Locate the cell with the specified text and output its (X, Y) center coordinate. 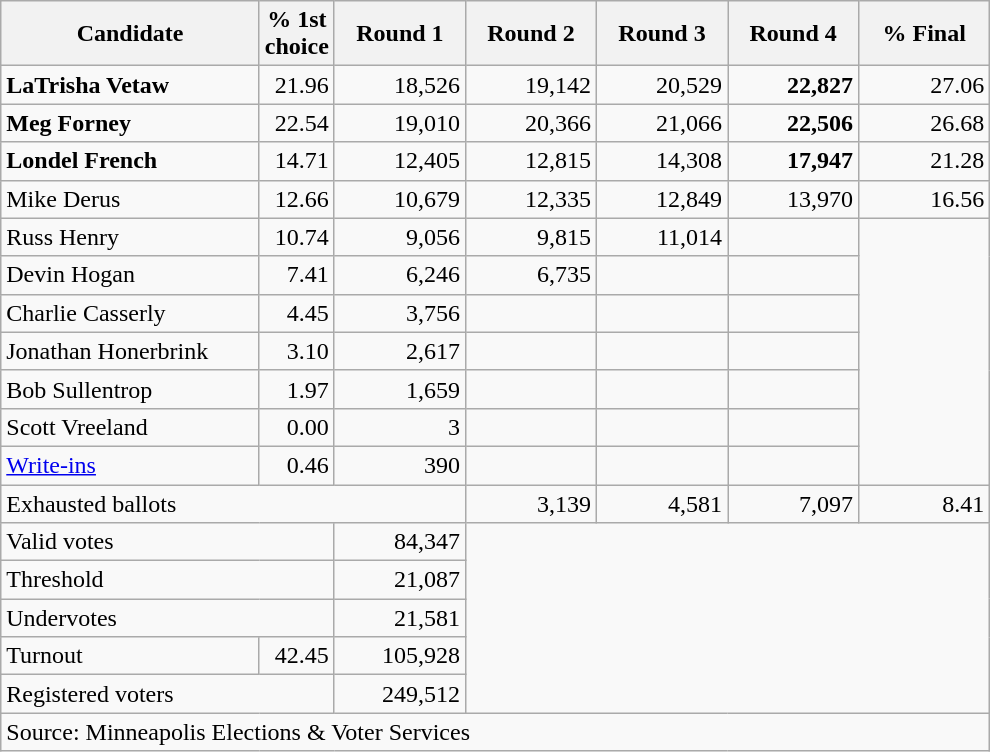
9,056 (400, 237)
Round 1 (400, 34)
7,097 (794, 503)
12,849 (662, 199)
21,581 (400, 618)
3,139 (530, 503)
17,947 (794, 161)
22.54 (296, 123)
14,308 (662, 161)
14.71 (296, 161)
11,014 (662, 237)
21,066 (662, 123)
42.45 (296, 656)
26.68 (924, 123)
84,347 (400, 542)
Threshold (168, 580)
Londel French (130, 161)
6,735 (530, 275)
13,970 (794, 199)
Undervotes (168, 618)
Valid votes (168, 542)
8.41 (924, 503)
% Final (924, 34)
21,087 (400, 580)
Bob Sullentrop (130, 389)
9,815 (530, 237)
19,142 (530, 85)
4,581 (662, 503)
Charlie Casserly (130, 313)
12,335 (530, 199)
18,526 (400, 85)
3 (400, 427)
12,405 (400, 161)
0.00 (296, 427)
7.41 (296, 275)
Mike Derus (130, 199)
3.10 (296, 351)
3,756 (400, 313)
Registered voters (168, 694)
16.56 (924, 199)
Source: Minneapolis Elections & Voter Services (496, 732)
22,506 (794, 123)
10.74 (296, 237)
390 (400, 465)
12,815 (530, 161)
Round 2 (530, 34)
10,679 (400, 199)
Jonathan Honerbrink (130, 351)
% 1stchoice (296, 34)
1.97 (296, 389)
6,246 (400, 275)
Scott Vreeland (130, 427)
20,529 (662, 85)
21.96 (296, 85)
4.45 (296, 313)
19,010 (400, 123)
Russ Henry (130, 237)
21.28 (924, 161)
1,659 (400, 389)
0.46 (296, 465)
LaTrisha Vetaw (130, 85)
Write-ins (130, 465)
Meg Forney (130, 123)
Candidate (130, 34)
27.06 (924, 85)
Devin Hogan (130, 275)
105,928 (400, 656)
22,827 (794, 85)
Round 4 (794, 34)
12.66 (296, 199)
20,366 (530, 123)
Turnout (130, 656)
2,617 (400, 351)
Round 3 (662, 34)
Exhausted ballots (234, 503)
249,512 (400, 694)
